For the text-containing cell, return its midpoint in (x, y) coordinate format. 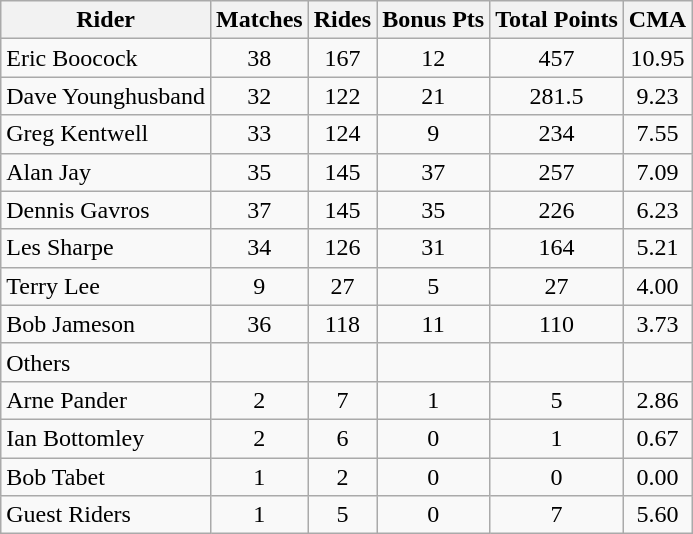
Rides (342, 20)
5.21 (657, 248)
33 (259, 134)
164 (557, 248)
457 (557, 58)
Rider (106, 20)
124 (342, 134)
118 (342, 324)
CMA (657, 20)
Les Sharpe (106, 248)
Bob Tabet (106, 477)
Others (106, 362)
Bob Jameson (106, 324)
32 (259, 96)
Matches (259, 20)
281.5 (557, 96)
9.23 (657, 96)
226 (557, 210)
6 (342, 438)
7.55 (657, 134)
5.60 (657, 515)
Ian Bottomley (106, 438)
126 (342, 248)
Terry Lee (106, 286)
Alan Jay (106, 172)
38 (259, 58)
Total Points (557, 20)
110 (557, 324)
122 (342, 96)
0.00 (657, 477)
Greg Kentwell (106, 134)
31 (434, 248)
Dennis Gavros (106, 210)
Dave Younghusband (106, 96)
21 (434, 96)
257 (557, 172)
10.95 (657, 58)
2.86 (657, 400)
0.67 (657, 438)
11 (434, 324)
Guest Riders (106, 515)
Bonus Pts (434, 20)
34 (259, 248)
36 (259, 324)
Arne Pander (106, 400)
6.23 (657, 210)
4.00 (657, 286)
3.73 (657, 324)
7.09 (657, 172)
234 (557, 134)
12 (434, 58)
167 (342, 58)
Eric Boocock (106, 58)
